Determine the (x, y) coordinate at the center of the cell enclosing the given text.  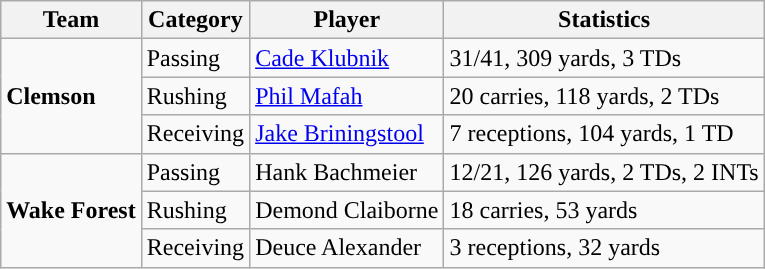
Hank Bachmeier (347, 172)
18 carries, 53 yards (604, 210)
Jake Briningstool (347, 134)
3 receptions, 32 yards (604, 248)
Statistics (604, 20)
Category (195, 20)
Player (347, 20)
Team (72, 20)
Deuce Alexander (347, 248)
Clemson (72, 96)
7 receptions, 104 yards, 1 TD (604, 134)
12/21, 126 yards, 2 TDs, 2 INTs (604, 172)
Demond Claiborne (347, 210)
Cade Klubnik (347, 58)
Phil Mafah (347, 96)
Wake Forest (72, 210)
31/41, 309 yards, 3 TDs (604, 58)
20 carries, 118 yards, 2 TDs (604, 96)
